Detect which cell encompasses the target text, then output its (x, y) center coordinate. 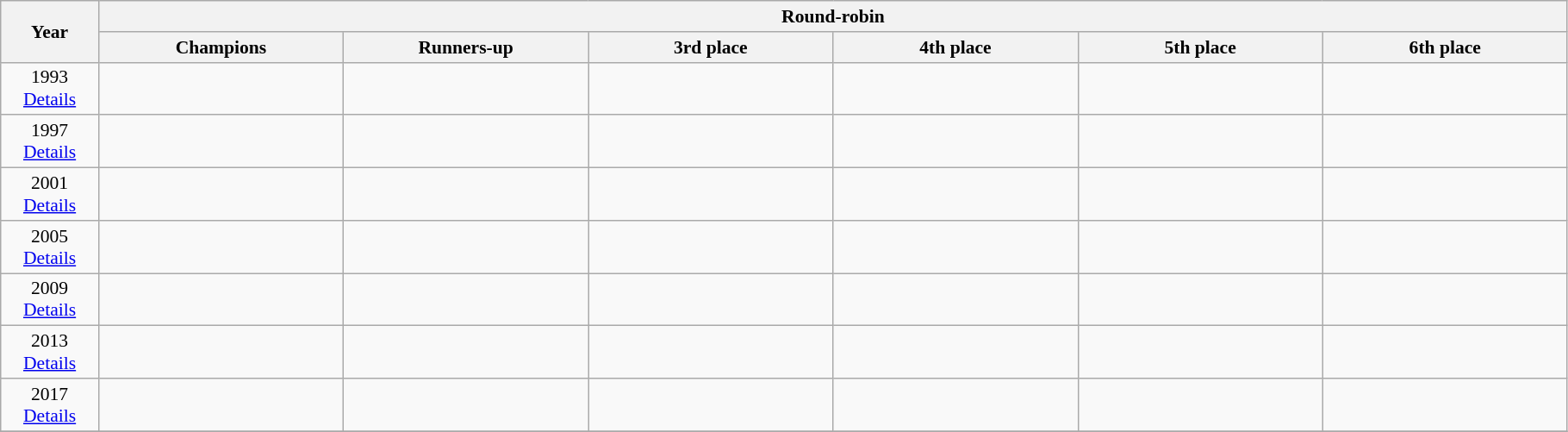
2013Details (50, 352)
2009Details (50, 300)
6th place (1445, 47)
Runners-up (466, 47)
5th place (1200, 47)
2001Details (50, 195)
Round-robin (832, 16)
Champions (221, 47)
2005Details (50, 247)
Year (50, 31)
3rd place (711, 47)
1997Details (50, 141)
2017Details (50, 405)
4th place (955, 47)
1993Details (50, 88)
